Provide the [x, y] coordinate of the cell's center where the given text is located.  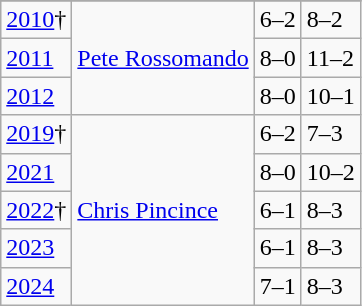
2024 [36, 286]
Pete Rossomando [163, 58]
2019† [36, 134]
2011 [36, 58]
2022† [36, 210]
7–1 [278, 286]
2010† [36, 20]
7–3 [330, 134]
2012 [36, 96]
10–2 [330, 172]
Chris Pincince [163, 210]
2021 [36, 172]
10–1 [330, 96]
2023 [36, 248]
8–2 [330, 20]
11–2 [330, 58]
